Scan for the cell matching the given text and deliver its [x, y] coordinate at center. 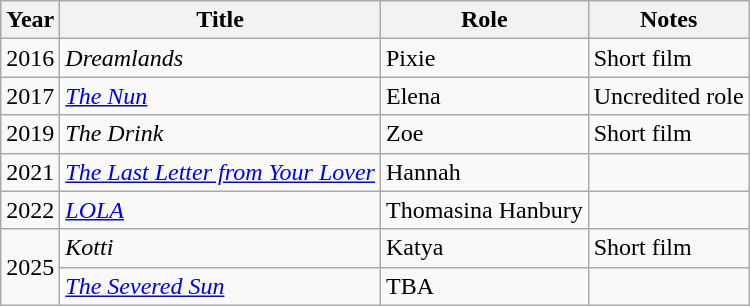
2022 [30, 210]
Thomasina Hanbury [484, 210]
The Drink [220, 134]
Zoe [484, 134]
The Last Letter from Your Lover [220, 172]
Katya [484, 248]
Notes [668, 20]
Kotti [220, 248]
Pixie [484, 58]
TBA [484, 286]
2017 [30, 96]
The Severed Sun [220, 286]
2016 [30, 58]
Hannah [484, 172]
Title [220, 20]
The Nun [220, 96]
2025 [30, 267]
Uncredited role [668, 96]
2021 [30, 172]
Year [30, 20]
Dreamlands [220, 58]
2019 [30, 134]
LOLA [220, 210]
Elena [484, 96]
Role [484, 20]
